Detect which cell encompasses the target text, then output its (x, y) center coordinate. 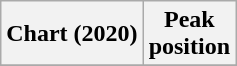
Peak position (189, 34)
Chart (2020) (72, 34)
